Output the [x, y] coordinate of the center of the cell containing the given text.  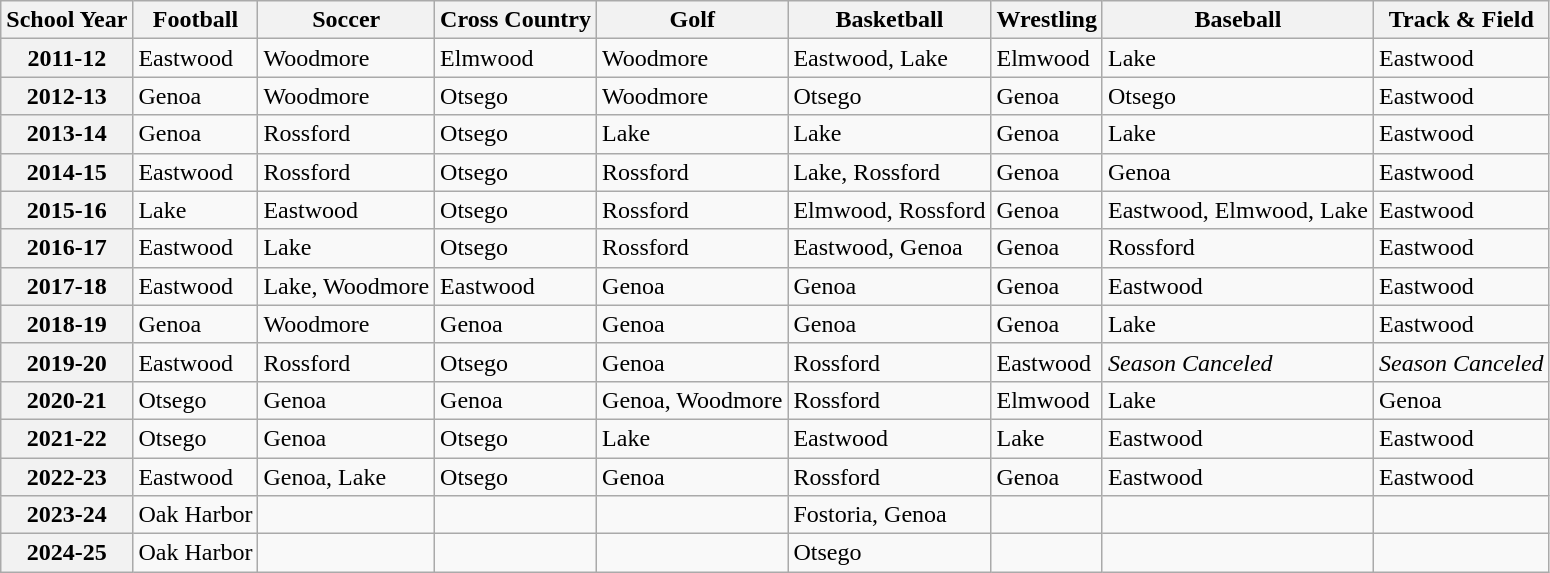
2013-14 [67, 134]
Genoa, Woodmore [692, 400]
2012-13 [67, 96]
Genoa, Lake [346, 477]
Football [196, 20]
2024-25 [67, 553]
Elmwood, Rossford [890, 210]
Cross Country [516, 20]
Eastwood, Elmwood, Lake [1238, 210]
Eastwood, Genoa [890, 248]
School Year [67, 20]
Fostoria, Genoa [890, 515]
Soccer [346, 20]
Lake, Rossford [890, 172]
2016-17 [67, 248]
Lake, Woodmore [346, 286]
2015-16 [67, 210]
2022-23 [67, 477]
Golf [692, 20]
Baseball [1238, 20]
Eastwood, Lake [890, 58]
Track & Field [1461, 20]
2021-22 [67, 438]
2020-21 [67, 400]
2011-12 [67, 58]
2017-18 [67, 286]
Wrestling [1047, 20]
2023-24 [67, 515]
2019-20 [67, 362]
2014-15 [67, 172]
Basketball [890, 20]
2018-19 [67, 324]
